Return the [x, y] coordinate for the center point of the cell that contains the specified text.  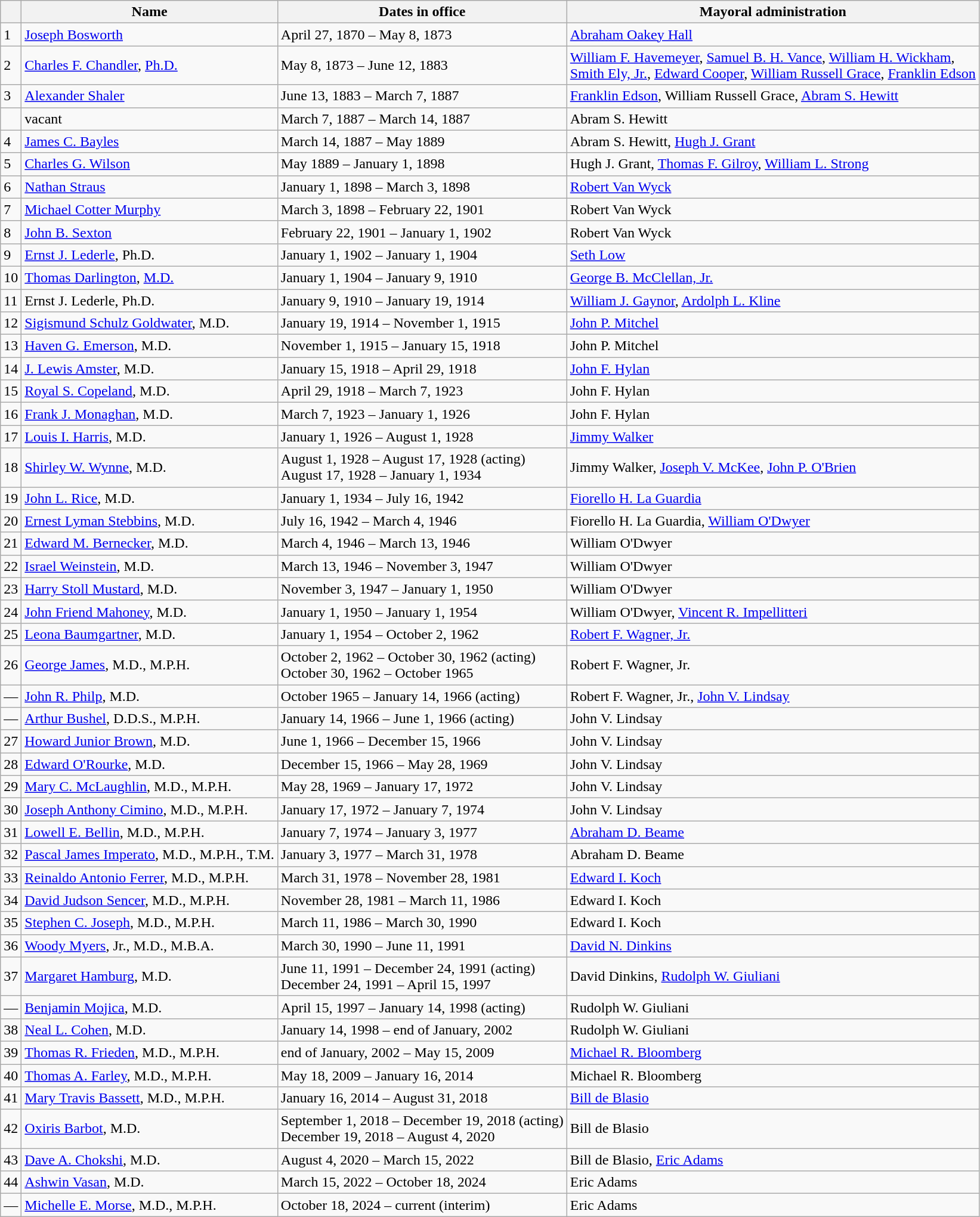
January 1, 1904 – January 9, 1910 [422, 277]
31 [11, 832]
Mayoral administration [773, 12]
42 [11, 1129]
David Judson Sencer, M.D., M.P.H. [149, 900]
Pascal James Imperato, M.D., M.P.H., T.M. [149, 855]
January 9, 1910 – January 19, 1914 [422, 300]
January 1, 1902 – January 1, 1904 [422, 255]
1 [11, 35]
June 1, 1966 – December 15, 1966 [422, 742]
Thomas Darlington, M.D. [149, 277]
William J. Gaynor, Ardolph L. Kline [773, 300]
Michael Cotter Murphy [149, 209]
November 28, 1981 – March 11, 1986 [422, 900]
4 [11, 141]
January 19, 1914 – November 1, 1915 [422, 323]
August 1, 1928 – August 17, 1928 (acting)August 17, 1928 – January 1, 1934 [422, 468]
George James, M.D., M.P.H. [149, 665]
January 7, 1974 – January 3, 1977 [422, 832]
17 [11, 437]
22 [11, 566]
Charles F. Chandler, Ph.D. [149, 66]
29 [11, 787]
Haven G. Emerson, M.D. [149, 346]
37 [11, 976]
Jimmy Walker, Joseph V. McKee, John P. O'Brien [773, 468]
Oxiris Barbot, M.D. [149, 1129]
David N. Dinkins [773, 946]
March 14, 1887 – May 1889 [422, 141]
January 1, 1934 – July 16, 1942 [422, 498]
Royal S. Copeland, M.D. [149, 391]
Mary C. McLaughlin, M.D., M.P.H. [149, 787]
J. Lewis Amster, M.D. [149, 369]
3 [11, 96]
Ashwin Vasan, M.D. [149, 1182]
August 4, 2020 – March 15, 2022 [422, 1160]
Seth Low [773, 255]
Dates in office [422, 12]
30 [11, 810]
March 13, 1946 – November 3, 1947 [422, 566]
23 [11, 589]
January 1, 1954 – October 2, 1962 [422, 634]
January 1, 1926 – August 1, 1928 [422, 437]
10 [11, 277]
John B. Sexton [149, 232]
April 27, 1870 – May 8, 1873 [422, 35]
Franklin Edson, William Russell Grace, Abram S. Hewitt [773, 96]
39 [11, 1052]
David Dinkins, Rudolph W. Giuliani [773, 976]
Howard Junior Brown, M.D. [149, 742]
Joseph Bosworth [149, 35]
2 [11, 66]
Jimmy Walker [773, 437]
Charles G. Wilson [149, 164]
Harry Stoll Mustard, M.D. [149, 589]
March 7, 1923 – January 1, 1926 [422, 414]
7 [11, 209]
William F. Havemeyer, Samuel B. H. Vance, William H. Wickham, Smith Ely, Jr., Edward Cooper, William Russell Grace, Franklin Edson [773, 66]
January 3, 1977 – March 31, 1978 [422, 855]
Benjamin Mojica, M.D. [149, 1007]
Abraham Oakey Hall [773, 35]
Frank J. Monaghan, M.D. [149, 414]
vacant [149, 119]
33 [11, 878]
44 [11, 1182]
Arthur Bushel, D.D.S., M.P.H. [149, 719]
Shirley W. Wynne, M.D. [149, 468]
21 [11, 543]
19 [11, 498]
25 [11, 634]
John R. Philp, M.D. [149, 696]
Joseph Anthony Cimino, M.D., M.P.H. [149, 810]
June 13, 1883 – March 7, 1887 [422, 96]
September 1, 2018 – December 19, 2018 (acting)December 19, 2018 – August 4, 2020 [422, 1129]
end of January, 2002 – May 15, 2009 [422, 1052]
Hugh J. Grant, Thomas F. Gilroy, William L. Strong [773, 164]
Neal L. Cohen, M.D. [149, 1030]
14 [11, 369]
May 18, 2009 – January 16, 2014 [422, 1076]
March 4, 1946 – March 13, 1946 [422, 543]
Woody Myers, Jr., M.D., M.B.A. [149, 946]
9 [11, 255]
James C. Bayles [149, 141]
Edward M. Bernecker, M.D. [149, 543]
40 [11, 1076]
32 [11, 855]
13 [11, 346]
Ernest Lyman Stebbins, M.D. [149, 521]
12 [11, 323]
Abram S. Hewitt, Hugh J. Grant [773, 141]
41 [11, 1098]
October 2, 1962 – October 30, 1962 (acting)October 30, 1962 – October 1965 [422, 665]
Reinaldo Antonio Ferrer, M.D., M.P.H. [149, 878]
Abram S. Hewitt [773, 119]
March 11, 1986 – March 30, 1990 [422, 923]
January 14, 1998 – end of January, 2002 [422, 1030]
Sigismund Schulz Goldwater, M.D. [149, 323]
Stephen C. Joseph, M.D., M.P.H. [149, 923]
Louis I. Harris, M.D. [149, 437]
George B. McClellan, Jr. [773, 277]
38 [11, 1030]
December 15, 1966 – May 28, 1969 [422, 764]
Mary Travis Bassett, M.D., M.P.H. [149, 1098]
Edward O'Rourke, M.D. [149, 764]
March 3, 1898 – February 22, 1901 [422, 209]
Name [149, 12]
January 17, 1972 – January 7, 1974 [422, 810]
34 [11, 900]
October 18, 2024 – current (interim) [422, 1205]
Leona Baumgartner, M.D. [149, 634]
May 8, 1873 – June 12, 1883 [422, 66]
May 28, 1969 – January 17, 1972 [422, 787]
July 16, 1942 – March 4, 1946 [422, 521]
Israel Weinstein, M.D. [149, 566]
November 1, 1915 – January 15, 1918 [422, 346]
January 1, 1898 – March 3, 1898 [422, 187]
24 [11, 611]
15 [11, 391]
Margaret Hamburg, M.D. [149, 976]
January 16, 2014 – August 31, 2018 [422, 1098]
March 15, 2022 – October 18, 2024 [422, 1182]
Bill de Blasio, Eric Adams [773, 1160]
April 15, 1997 – January 14, 1998 (acting) [422, 1007]
35 [11, 923]
Robert F. Wagner, Jr., John V. Lindsay [773, 696]
June 11, 1991 – December 24, 1991 (acting)December 24, 1991 – April 15, 1997 [422, 976]
43 [11, 1160]
16 [11, 414]
36 [11, 946]
March 30, 1990 – June 11, 1991 [422, 946]
John Friend Mahoney, M.D. [149, 611]
20 [11, 521]
January 1, 1950 – January 1, 1954 [422, 611]
Alexander Shaler [149, 96]
28 [11, 764]
John L. Rice, M.D. [149, 498]
26 [11, 665]
5 [11, 164]
11 [11, 300]
February 22, 1901 – January 1, 1902 [422, 232]
William O'Dwyer, Vincent R. Impellitteri [773, 611]
Fiorello H. La Guardia, William O'Dwyer [773, 521]
January 15, 1918 – April 29, 1918 [422, 369]
January 14, 1966 – June 1, 1966 (acting) [422, 719]
March 31, 1978 – November 28, 1981 [422, 878]
Nathan Straus [149, 187]
November 3, 1947 – January 1, 1950 [422, 589]
Thomas R. Frieden, M.D., M.P.H. [149, 1052]
18 [11, 468]
Thomas A. Farley, M.D., M.P.H. [149, 1076]
April 29, 1918 – March 7, 1923 [422, 391]
Michelle E. Morse, M.D., M.P.H. [149, 1205]
Lowell E. Bellin, M.D., M.P.H. [149, 832]
Fiorello H. La Guardia [773, 498]
8 [11, 232]
October 1965 – January 14, 1966 (acting) [422, 696]
6 [11, 187]
March 7, 1887 – March 14, 1887 [422, 119]
May 1889 – January 1, 1898 [422, 164]
Dave A. Chokshi, M.D. [149, 1160]
27 [11, 742]
